Scan for the cell matching the given text and deliver its [X, Y] coordinate at center. 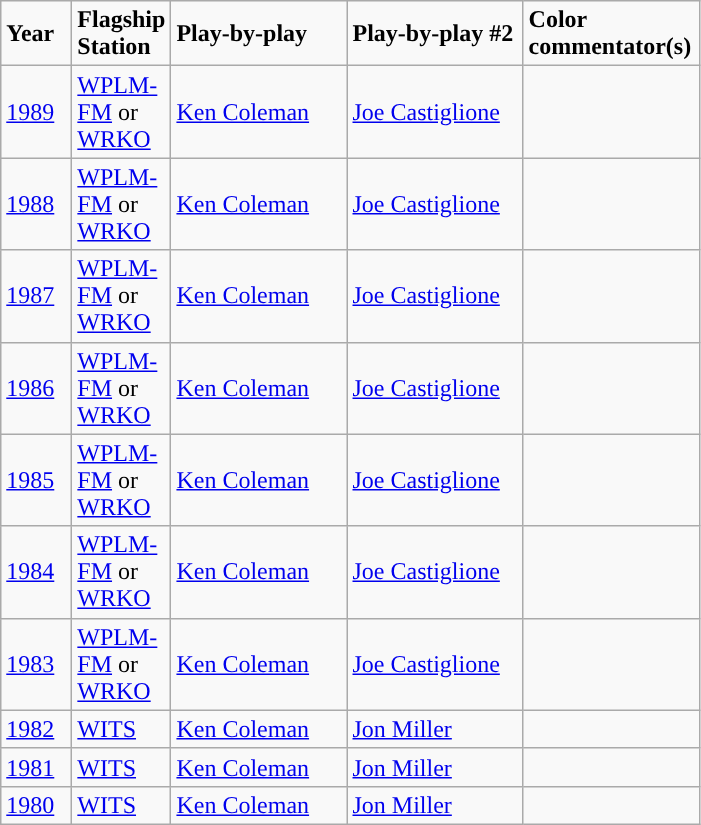
Flagship Station [122, 34]
1980 [36, 805]
Play-by-play [259, 34]
Year [36, 34]
Play-by-play #2 [435, 34]
1982 [36, 729]
1989 [36, 112]
1981 [36, 767]
1988 [36, 204]
1984 [36, 572]
1983 [36, 664]
1986 [36, 388]
1985 [36, 480]
1987 [36, 296]
Color commentator(s) [611, 34]
